Pinpoint the cell where the given text exists, returning its (X, Y) midpoint coordinate. 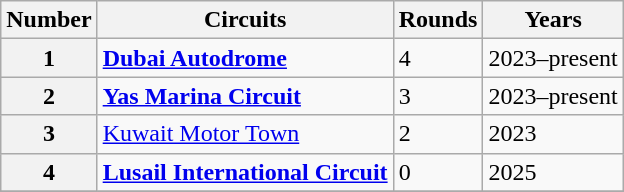
Number (49, 20)
0 (438, 172)
Dubai Autodrome (245, 58)
Lusail International Circuit (245, 172)
Circuits (245, 20)
Kuwait Motor Town (245, 134)
2025 (553, 172)
Rounds (438, 20)
2023 (553, 134)
1 (49, 58)
Years (553, 20)
Yas Marina Circuit (245, 96)
